Search for the cell housing the specified text and yield its [x, y] center coordinate. 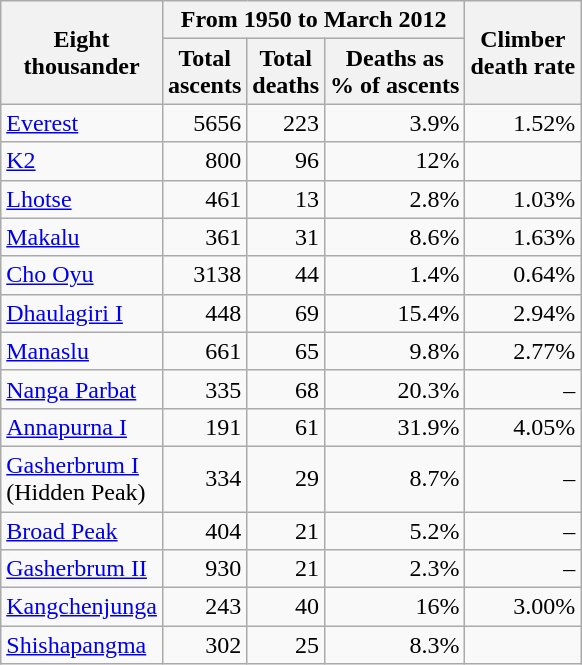
661 [204, 351]
31.9% [395, 427]
191 [204, 427]
8.3% [395, 645]
44 [286, 275]
223 [286, 123]
69 [286, 313]
1.63% [523, 237]
Nanga Parbat [82, 389]
15.4% [395, 313]
1.03% [523, 199]
13 [286, 199]
Gasherbrum I(Hidden Peak) [82, 478]
2.94% [523, 313]
448 [204, 313]
3.9% [395, 123]
Makalu [82, 237]
Lhotse [82, 199]
2.77% [523, 351]
Dhaulagiri I [82, 313]
2.3% [395, 569]
20.3% [395, 389]
Eightthousander [82, 52]
2.8% [395, 199]
3.00% [523, 607]
From 1950 to March 2012 [314, 20]
12% [395, 161]
Deaths as% of ascents [395, 72]
9.8% [395, 351]
Annapurna I [82, 427]
243 [204, 607]
8.7% [395, 478]
Shishapangma [82, 645]
1.52% [523, 123]
65 [286, 351]
930 [204, 569]
461 [204, 199]
3138 [204, 275]
K2 [82, 161]
16% [395, 607]
Climberdeath rate [523, 52]
5656 [204, 123]
Manaslu [82, 351]
0.64% [523, 275]
1.4% [395, 275]
5.2% [395, 531]
Kangchenjunga [82, 607]
404 [204, 531]
40 [286, 607]
25 [286, 645]
68 [286, 389]
Broad Peak [82, 531]
334 [204, 478]
302 [204, 645]
29 [286, 478]
Gasherbrum II [82, 569]
Totaldeaths [286, 72]
96 [286, 161]
Everest [82, 123]
8.6% [395, 237]
800 [204, 161]
31 [286, 237]
335 [204, 389]
361 [204, 237]
Totalascents [204, 72]
61 [286, 427]
Cho Oyu [82, 275]
4.05% [523, 427]
